Return the (x, y) coordinate for the center point of the cell that contains the specified text.  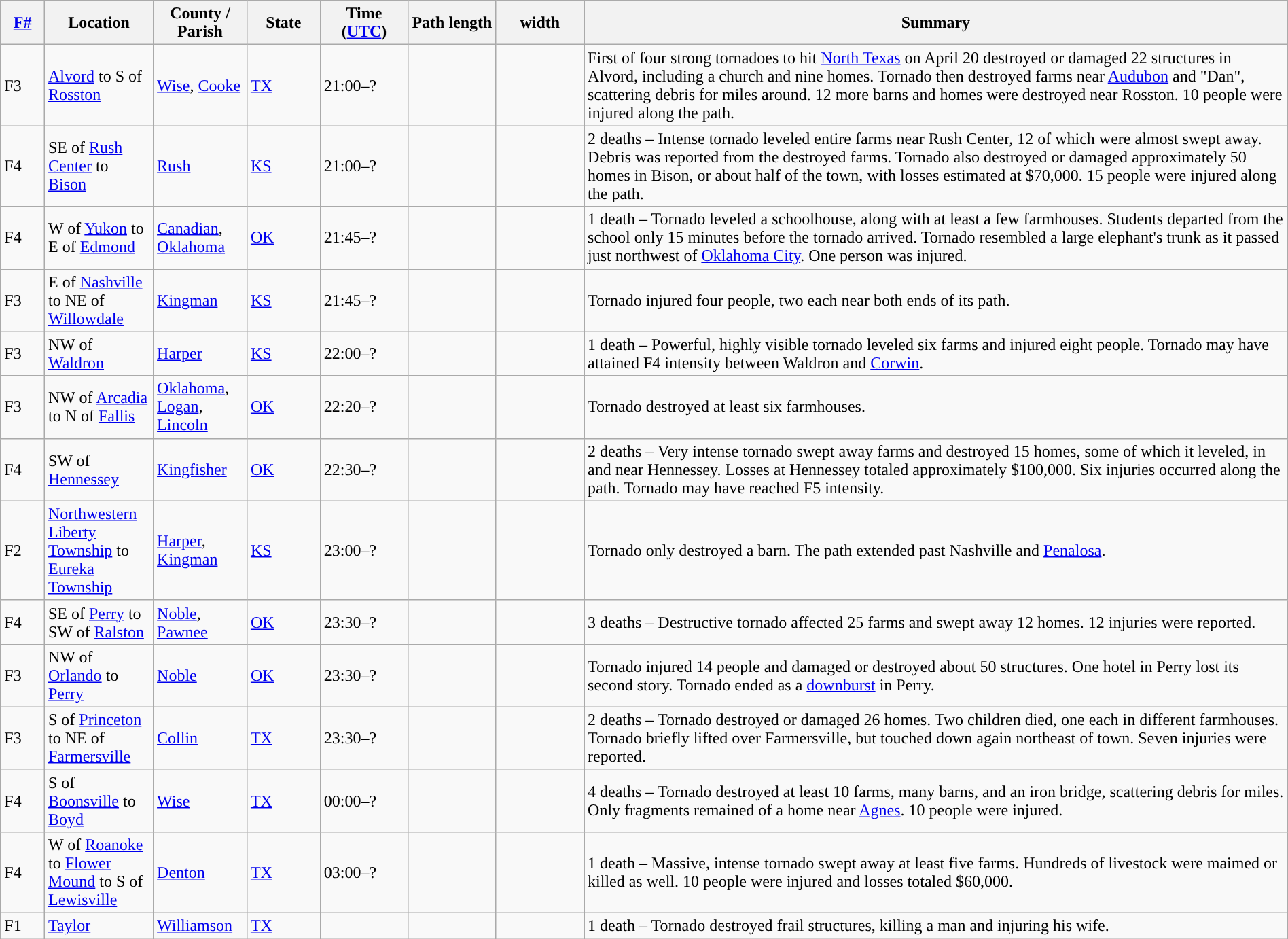
Wise (200, 800)
NW of Arcadia to N of Fallis (99, 407)
F# (23, 23)
F1 (23, 926)
W of Yukon to E of Edmond (99, 238)
Tornado destroyed at least six farmhouses. (936, 407)
Tornado only destroyed a barn. The path extended past Nashville and Penalosa. (936, 550)
Northwestern Liberty Township to Eureka Township (99, 550)
State (283, 23)
Harper (200, 353)
Harper, Kingman (200, 550)
Noble (200, 675)
Tornado injured four people, two each near both ends of its path. (936, 300)
E of Nashville to NE of Willowdale (99, 300)
Wise, Cooke (200, 86)
Kingfisher (200, 469)
Oklahoma, Logan, Lincoln (200, 407)
Denton (200, 872)
Alvord to S of Rosston (99, 86)
1 death – Tornado destroyed frail structures, killing a man and injuring his wife. (936, 926)
SE of Rush Center to Bison (99, 166)
Rush (200, 166)
NW of Waldron (99, 353)
SE of Perry to SW of Ralston (99, 622)
22:00–? (364, 353)
22:20–? (364, 407)
width (539, 23)
22:30–? (364, 469)
Kingman (200, 300)
Path length (452, 23)
S of Princeton to NE of Farmersville (99, 738)
23:00–? (364, 550)
County / Parish (200, 23)
Taylor (99, 926)
S of Boonsville to Boyd (99, 800)
Time (UTC) (364, 23)
SW of Hennessey (99, 469)
Williamson (200, 926)
Canadian, Oklahoma (200, 238)
Summary (936, 23)
00:00–? (364, 800)
3 deaths – Destructive tornado affected 25 farms and swept away 12 homes. 12 injuries were reported. (936, 622)
03:00–? (364, 872)
Noble, Pawnee (200, 622)
Location (99, 23)
Collin (200, 738)
W of Roanoke to Flower Mound to S of Lewisville (99, 872)
F2 (23, 550)
NW of Orlando to Perry (99, 675)
